Return the (x, y) coordinate for the center point of the cell that contains the specified text.  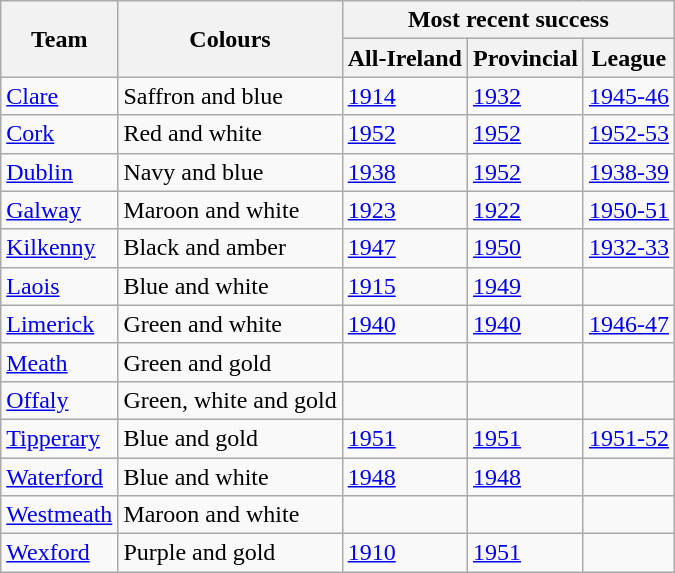
Most recent success (508, 20)
Provincial (525, 58)
1947 (404, 248)
Galway (60, 210)
Red and white (230, 134)
1950 (525, 248)
Team (60, 39)
Laois (60, 286)
All-Ireland (404, 58)
Waterford (60, 477)
1915 (404, 286)
Green and gold (230, 362)
League (628, 58)
1914 (404, 96)
Offaly (60, 400)
1938-39 (628, 172)
1952-53 (628, 134)
Meath (60, 362)
Limerick (60, 324)
Green, white and gold (230, 400)
Clare (60, 96)
1910 (404, 553)
1932 (525, 96)
Navy and blue (230, 172)
1932-33 (628, 248)
Colours (230, 39)
1945-46 (628, 96)
Purple and gold (230, 553)
1938 (404, 172)
1946-47 (628, 324)
Wexford (60, 553)
Saffron and blue (230, 96)
Green and white (230, 324)
1950-51 (628, 210)
Dublin (60, 172)
Black and amber (230, 248)
1923 (404, 210)
Westmeath (60, 515)
Tipperary (60, 438)
1951-52 (628, 438)
Cork (60, 134)
1949 (525, 286)
Blue and gold (230, 438)
Kilkenny (60, 248)
1922 (525, 210)
